Return [x, y] of the center of cell containing provided text 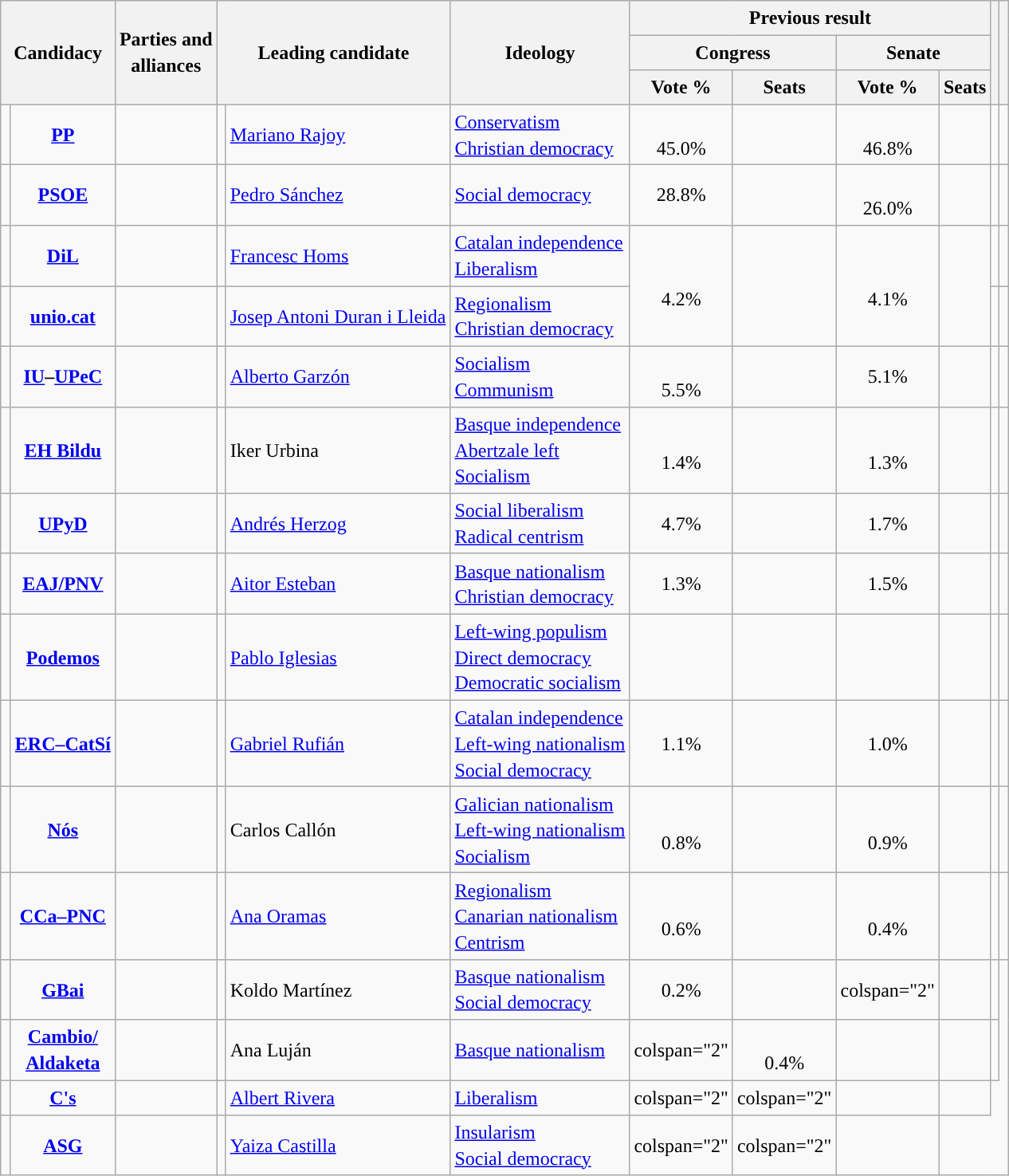
Ana Oramas [338, 916]
Social liberalismRadical centrism [540, 524]
Gabriel Rufián [338, 743]
RegionalismCanarian nationalismCentrism [540, 916]
0.8% [681, 830]
Catalan independenceLiberalism [540, 256]
Josep Antoni Duran i Lleida [338, 317]
1.5% [888, 584]
Candidacy [58, 53]
Koldo Martínez [338, 989]
1.7% [888, 524]
1.1% [681, 743]
Social democracy [540, 195]
Podemos [62, 657]
RegionalismChristian democracy [540, 317]
Basque independenceAbertzale leftSocialism [540, 450]
0.9% [888, 830]
Basque nationalism [540, 1050]
4.1% [888, 286]
ConservatismChristian democracy [540, 135]
DiL [62, 256]
CCa–PNC [62, 916]
Leading candidate [333, 53]
Yaiza Castilla [338, 1145]
InsularismSocial democracy [540, 1145]
Basque nationalismSocial democracy [540, 989]
ASG [62, 1145]
SocialismCommunism [540, 376]
IU–UPeC [62, 376]
Albert Rivera [338, 1097]
4.7% [681, 524]
Carlos Callón [338, 830]
Mariano Rajoy [338, 135]
unio.cat [62, 317]
ERC–CatSí [62, 743]
Ana Luján [338, 1050]
PP [62, 135]
Francesc Homs [338, 256]
GBai [62, 989]
Alberto Garzón [338, 376]
Basque nationalismChristian democracy [540, 584]
UPyD [62, 524]
EH Bildu [62, 450]
0.6% [681, 916]
Left-wing populismDirect democracyDemocratic socialism [540, 657]
Parties andalliances [166, 53]
26.0% [888, 195]
4.2% [681, 286]
Galician nationalismLeft-wing nationalismSocialism [540, 830]
Liberalism [540, 1097]
Andrés Herzog [338, 524]
Catalan independenceLeft-wing nationalismSocial democracy [540, 743]
Ideology [540, 53]
Congress [733, 53]
Nós [62, 830]
Cambio/Aldaketa [62, 1050]
5.5% [681, 376]
28.8% [681, 195]
PSOE [62, 195]
45.0% [681, 135]
Pedro Sánchez [338, 195]
Previous result [810, 18]
46.8% [888, 135]
0.2% [681, 989]
Aitor Esteban [338, 584]
Iker Urbina [338, 450]
1.4% [681, 450]
Pablo Iglesias [338, 657]
C's [62, 1097]
Senate [913, 53]
EAJ/PNV [62, 584]
5.1% [888, 376]
1.0% [888, 743]
